Identify which cell holds the provided text, then report its (x, y) central coordinate. 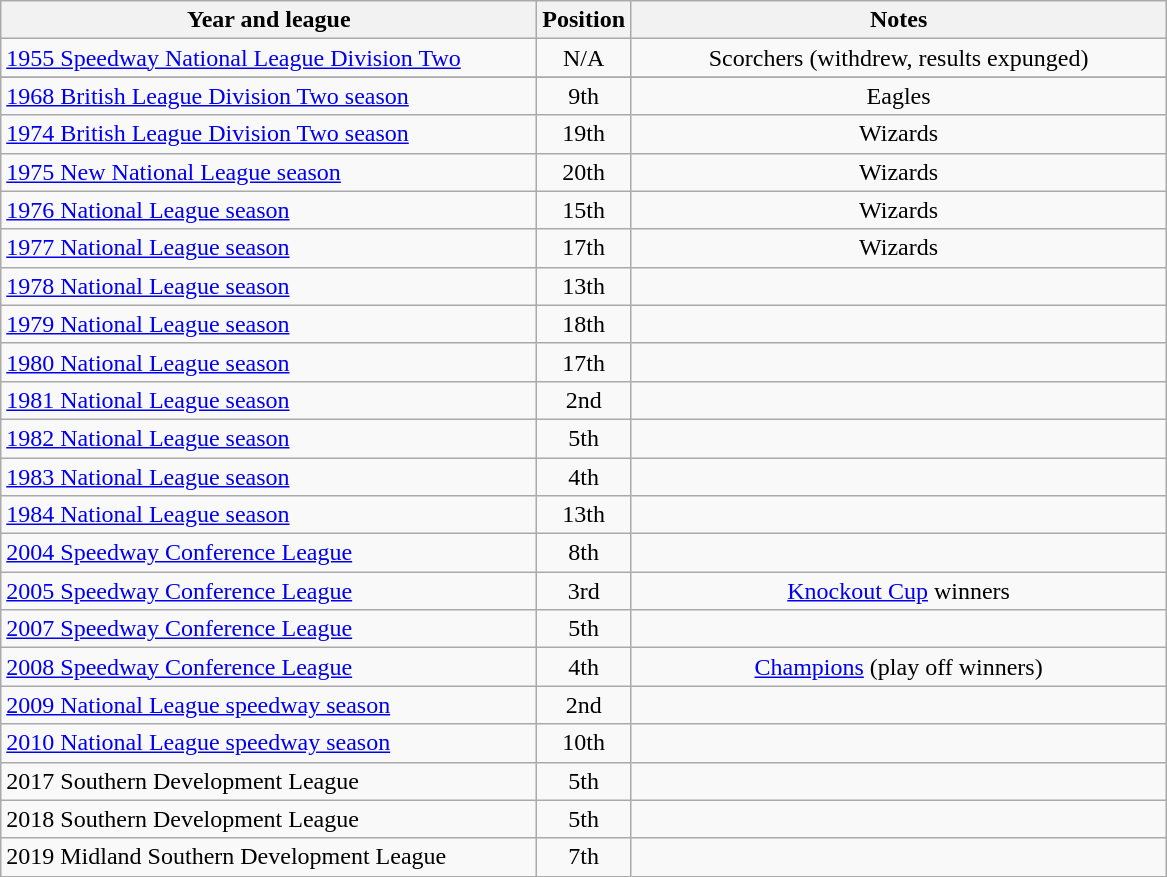
1955 Speedway National League Division Two (269, 58)
1977 National League season (269, 248)
1976 National League season (269, 210)
2019 Midland Southern Development League (269, 857)
1980 National League season (269, 362)
Eagles (899, 96)
Position (584, 20)
1974 British League Division Two season (269, 134)
15th (584, 210)
2010 National League speedway season (269, 743)
18th (584, 324)
1981 National League season (269, 400)
1982 National League season (269, 438)
20th (584, 172)
Champions (play off winners) (899, 667)
2017 Southern Development League (269, 781)
2007 Speedway Conference League (269, 629)
2008 Speedway Conference League (269, 667)
1979 National League season (269, 324)
2009 National League speedway season (269, 705)
1983 National League season (269, 477)
2005 Speedway Conference League (269, 591)
3rd (584, 591)
N/A (584, 58)
Notes (899, 20)
2004 Speedway Conference League (269, 553)
1975 New National League season (269, 172)
1978 National League season (269, 286)
8th (584, 553)
1968 British League Division Two season (269, 96)
Scorchers (withdrew, results expunged) (899, 58)
9th (584, 96)
1984 National League season (269, 515)
2018 Southern Development League (269, 819)
Year and league (269, 20)
7th (584, 857)
10th (584, 743)
19th (584, 134)
Knockout Cup winners (899, 591)
